Pinpoint the cell where the given text exists, returning its (X, Y) midpoint coordinate. 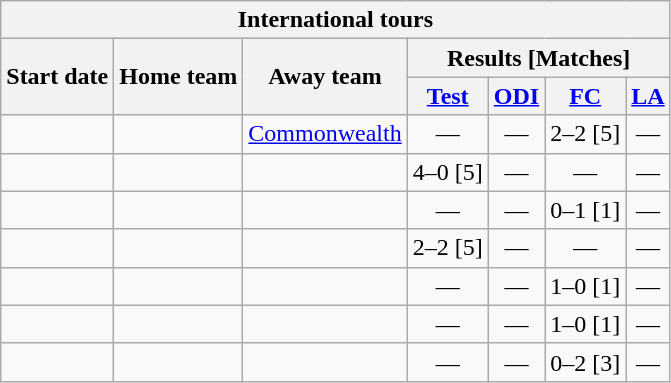
Home team (178, 77)
Commonwealth (325, 134)
LA (648, 96)
0–1 [1] (586, 210)
Results [Matches] (538, 58)
0–2 [3] (586, 362)
4–0 [5] (448, 172)
Test (448, 96)
ODI (516, 96)
International tours (336, 20)
Away team (325, 77)
FC (586, 96)
Start date (58, 77)
